Provide the [X, Y] coordinate of the cell's center where the given text is located.  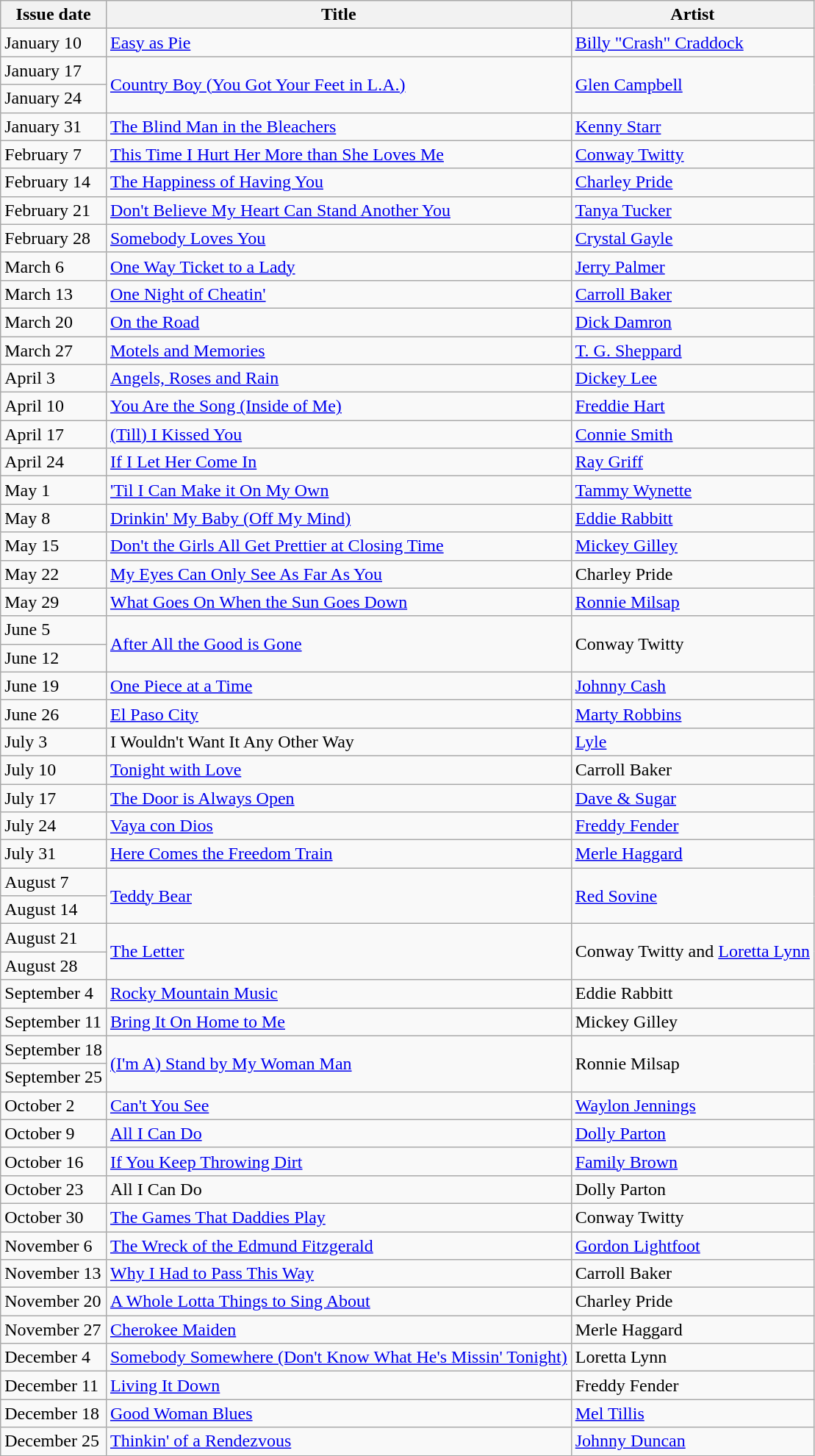
Title [338, 15]
October 16 [54, 1161]
July 3 [54, 742]
February 7 [54, 154]
July 31 [54, 854]
Connie Smith [692, 434]
January 24 [54, 98]
Thinkin' of a Rendezvous [338, 1441]
January 10 [54, 43]
One Night of Cheatin' [338, 294]
April 17 [54, 434]
Country Boy (You Got Your Feet in L.A.) [338, 85]
September 18 [54, 1050]
Somebody Somewhere (Don't Know What He's Missin' Tonight) [338, 1358]
Marty Robbins [692, 714]
This Time I Hurt Her More than She Loves Me [338, 154]
Family Brown [692, 1161]
One Piece at a Time [338, 686]
Tonight with Love [338, 770]
Conway Twitty and Loretta Lynn [692, 952]
August 14 [54, 910]
February 28 [54, 238]
'Til I Can Make it On My Own [338, 490]
May 29 [54, 602]
December 18 [54, 1413]
The Wreck of the Edmund Fitzgerald [338, 1246]
December 25 [54, 1441]
April 3 [54, 379]
Jerry Palmer [692, 266]
Good Woman Blues [338, 1413]
Billy "Crash" Craddock [692, 43]
December 11 [54, 1385]
July 10 [54, 770]
October 23 [54, 1189]
Living It Down [338, 1385]
November 6 [54, 1246]
Johnny Cash [692, 686]
I Wouldn't Want It Any Other Way [338, 742]
Dave & Sugar [692, 797]
Waylon Jennings [692, 1105]
May 1 [54, 490]
Loretta Lynn [692, 1358]
August 21 [54, 938]
Issue date [54, 15]
March 6 [54, 266]
You Are the Song (Inside of Me) [338, 406]
Don't Believe My Heart Can Stand Another You [338, 210]
After All the Good is Gone [338, 644]
Drinkin' My Baby (Off My Mind) [338, 518]
August 28 [54, 966]
July 24 [54, 826]
Freddie Hart [692, 406]
If You Keep Throwing Dirt [338, 1161]
The Letter [338, 952]
One Way Ticket to a Lady [338, 266]
June 12 [54, 658]
Dickey Lee [692, 379]
Mel Tillis [692, 1413]
Why I Had to Pass This Way [338, 1274]
T. G. Sheppard [692, 351]
Glen Campbell [692, 85]
(I'm A) Stand by My Woman Man [338, 1064]
March 20 [54, 322]
January 17 [54, 71]
My Eyes Can Only See As Far As You [338, 574]
The Blind Man in the Bleachers [338, 126]
Dick Damron [692, 322]
May 22 [54, 574]
December 4 [54, 1358]
May 15 [54, 546]
Artist [692, 15]
Angels, Roses and Rain [338, 379]
Ray Griff [692, 462]
The Games That Daddies Play [338, 1217]
Don't the Girls All Get Prettier at Closing Time [338, 546]
Crystal Gayle [692, 238]
Tammy Wynette [692, 490]
October 9 [54, 1133]
September 11 [54, 1022]
June 19 [54, 686]
April 10 [54, 406]
Vaya con Dios [338, 826]
Rocky Mountain Music [338, 994]
September 25 [54, 1077]
Easy as Pie [338, 43]
Lyle [692, 742]
October 30 [54, 1217]
Somebody Loves You [338, 238]
The Door is Always Open [338, 797]
June 26 [54, 714]
Red Sovine [692, 896]
Motels and Memories [338, 351]
September 4 [54, 994]
August 7 [54, 882]
October 2 [54, 1105]
(Till) I Kissed You [338, 434]
March 13 [54, 294]
El Paso City [338, 714]
Can't You See [338, 1105]
November 20 [54, 1302]
January 31 [54, 126]
Here Comes the Freedom Train [338, 854]
On the Road [338, 322]
April 24 [54, 462]
Johnny Duncan [692, 1441]
February 14 [54, 182]
November 27 [54, 1330]
Kenny Starr [692, 126]
May 8 [54, 518]
Gordon Lightfoot [692, 1246]
The Happiness of Having You [338, 182]
February 21 [54, 210]
Cherokee Maiden [338, 1330]
November 13 [54, 1274]
A Whole Lotta Things to Sing About [338, 1302]
June 5 [54, 630]
Teddy Bear [338, 896]
If I Let Her Come In [338, 462]
What Goes On When the Sun Goes Down [338, 602]
July 17 [54, 797]
Tanya Tucker [692, 210]
March 27 [54, 351]
Bring It On Home to Me [338, 1022]
